Extract the (X, Y) coordinate from the center of the cell holding the provided text.  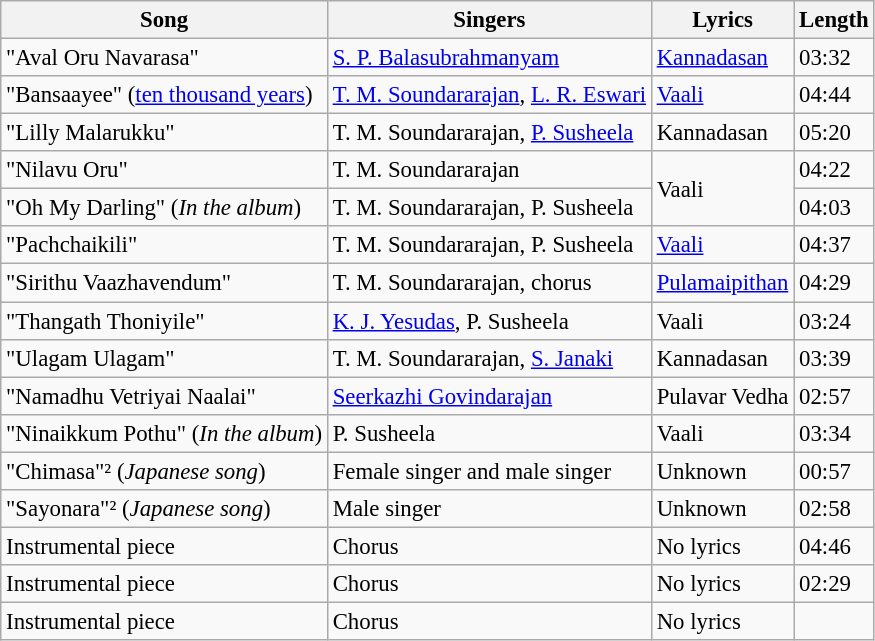
03:32 (834, 58)
Lyrics (722, 20)
04:44 (834, 95)
T. M. Soundararajan, L. R. Eswari (489, 95)
04:46 (834, 546)
Singers (489, 20)
02:29 (834, 584)
Pulavar Vedha (722, 396)
"Oh My Darling" (In the album) (164, 208)
Seerkazhi Govindarajan (489, 396)
Length (834, 20)
"Namadhu Vetriyai Naalai" (164, 396)
03:34 (834, 433)
04:37 (834, 245)
"Ninaikkum Pothu" (In the album) (164, 433)
"Nilavu Oru" (164, 170)
04:03 (834, 208)
03:24 (834, 321)
Pulamaipithan (722, 283)
Male singer (489, 509)
P. Susheela (489, 433)
04:22 (834, 170)
00:57 (834, 471)
K. J. Yesudas, P. Susheela (489, 321)
"Lilly Malarukku" (164, 133)
"Pachchaikili" (164, 245)
03:39 (834, 358)
02:57 (834, 396)
S. P. Balasubrahmanyam (489, 58)
T. M. Soundararajan (489, 170)
"Aval Oru Navarasa" (164, 58)
Female singer and male singer (489, 471)
"Sayonara"² (Japanese song) (164, 509)
"Bansaayee" (ten thousand years) (164, 95)
"Chimasa"² (Japanese song) (164, 471)
05:20 (834, 133)
"Thangath Thoniyile" (164, 321)
"Sirithu Vaazhavendum" (164, 283)
T. M. Soundararajan, S. Janaki (489, 358)
"Ulagam Ulagam" (164, 358)
04:29 (834, 283)
Song (164, 20)
T. M. Soundararajan, chorus (489, 283)
02:58 (834, 509)
